Search for the cell housing the specified text and yield its [X, Y] center coordinate. 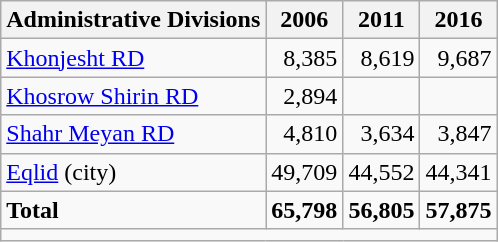
65,798 [304, 210]
Khosrow Shirin RD [134, 96]
2016 [458, 20]
3,634 [382, 134]
Shahr Meyan RD [134, 134]
Administrative Divisions [134, 20]
57,875 [458, 210]
Eqlid (city) [134, 172]
8,385 [304, 58]
Khonjesht RD [134, 58]
49,709 [304, 172]
44,552 [382, 172]
56,805 [382, 210]
2006 [304, 20]
2,894 [304, 96]
Total [134, 210]
44,341 [458, 172]
9,687 [458, 58]
8,619 [382, 58]
2011 [382, 20]
3,847 [458, 134]
4,810 [304, 134]
